Search for the cell housing the specified text and yield its (x, y) center coordinate. 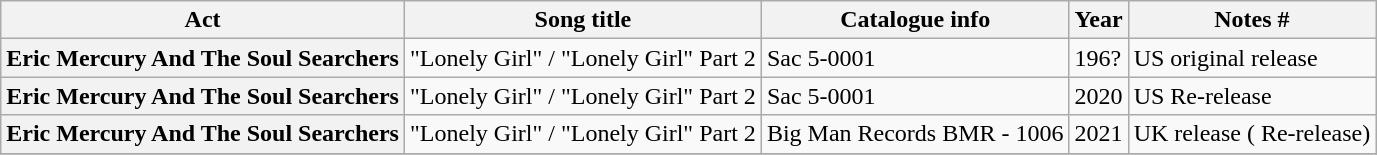
Year (1098, 20)
Big Man Records BMR - 1006 (915, 134)
US original release (1252, 58)
US Re-release (1252, 96)
UK release ( Re-release) (1252, 134)
196? (1098, 58)
Song title (582, 20)
Act (203, 20)
2020 (1098, 96)
Catalogue info (915, 20)
Notes # (1252, 20)
2021 (1098, 134)
